Find where the given text appears and provide that cell's center as (x, y) coordinate. 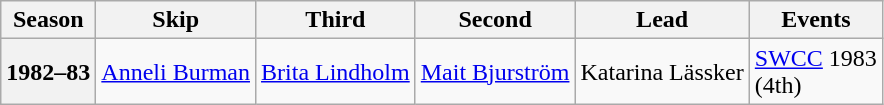
Katarina Lässker (662, 72)
Anneli Burman (176, 72)
Second (495, 20)
SWCC 1983 (4th) (816, 72)
Events (816, 20)
Skip (176, 20)
Mait Bjurström (495, 72)
Lead (662, 20)
Season (48, 20)
Third (336, 20)
1982–83 (48, 72)
Brita Lindholm (336, 72)
